Scan for the cell matching the given text and deliver its [x, y] coordinate at center. 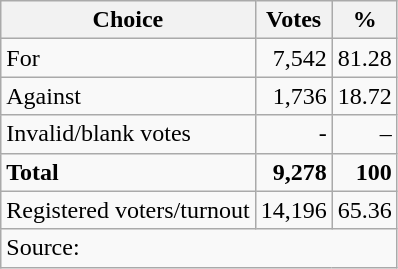
81.28 [364, 58]
Choice [128, 20]
Registered voters/turnout [128, 210]
14,196 [294, 210]
- [294, 134]
% [364, 20]
65.36 [364, 210]
Against [128, 96]
– [364, 134]
For [128, 58]
Votes [294, 20]
100 [364, 172]
Total [128, 172]
Invalid/blank votes [128, 134]
9,278 [294, 172]
1,736 [294, 96]
18.72 [364, 96]
Source: [199, 248]
7,542 [294, 58]
